Find where the given text appears and provide that cell's center as [x, y] coordinate. 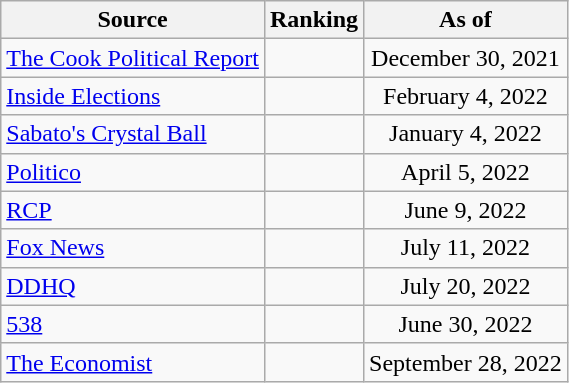
DDHQ [133, 286]
RCP [133, 210]
June 30, 2022 [466, 324]
February 4, 2022 [466, 96]
Politico [133, 172]
As of [466, 20]
Inside Elections [133, 96]
The Economist [133, 362]
The Cook Political Report [133, 58]
538 [133, 324]
Source [133, 20]
September 28, 2022 [466, 362]
January 4, 2022 [466, 134]
July 11, 2022 [466, 248]
April 5, 2022 [466, 172]
July 20, 2022 [466, 286]
December 30, 2021 [466, 58]
June 9, 2022 [466, 210]
Ranking [314, 20]
Sabato's Crystal Ball [133, 134]
Fox News [133, 248]
